Determine the [x, y] coordinate at the center of the cell enclosing the given text.  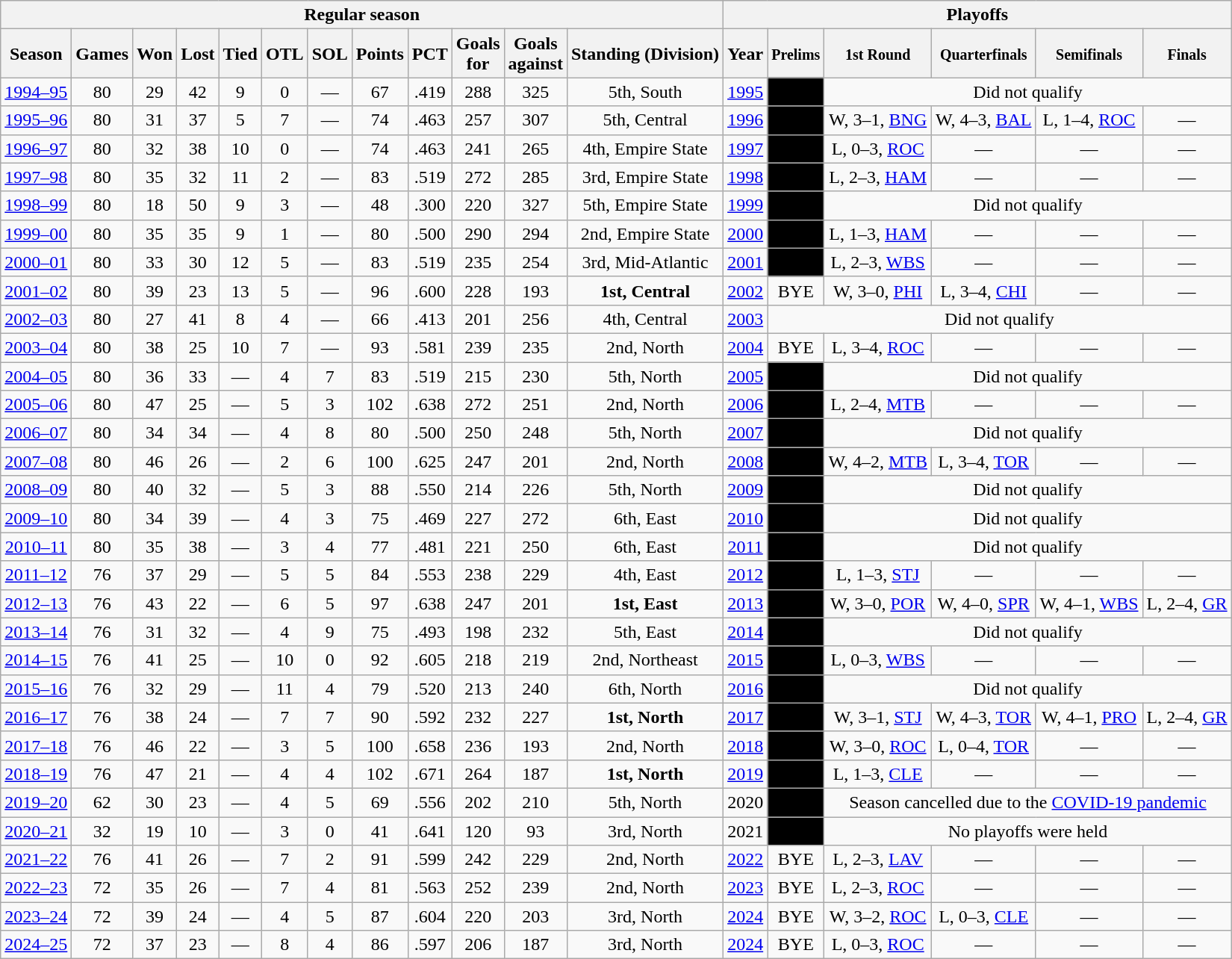
L, 0–3, WBS [878, 660]
L, 0–4, TOR [983, 745]
No playoffs were held [1027, 831]
L, 2–3, HAM [878, 177]
Tied [240, 54]
86 [379, 945]
.641 [430, 831]
Season [36, 54]
W, 3–0, ROC [878, 745]
210 [535, 802]
206 [478, 945]
2019 [745, 774]
4th, Empire State [645, 149]
Regular season [362, 15]
241 [478, 149]
236 [478, 745]
.493 [430, 632]
257 [478, 120]
2008 [745, 462]
.605 [430, 660]
W, 4–2, MTB [878, 462]
2009–10 [36, 518]
2001–02 [36, 291]
1999 [745, 205]
W, 3–0, POR [878, 603]
.599 [430, 860]
.597 [430, 945]
W, 4–3, TOR [983, 717]
254 [535, 262]
62 [102, 802]
1995 [745, 92]
1st, Central [645, 291]
242 [478, 860]
2015–16 [36, 689]
.419 [430, 92]
307 [535, 120]
.625 [430, 462]
2003 [745, 319]
1997 [745, 149]
L, 2–4, MTB [878, 405]
W, 4–1, WBS [1089, 603]
2000–01 [36, 262]
81 [379, 888]
Games [102, 54]
4th, East [645, 575]
.671 [430, 774]
2024–25 [36, 945]
2021–22 [36, 860]
219 [535, 660]
2010–11 [36, 547]
Finals [1187, 54]
Prelims [796, 54]
2002 [745, 291]
.481 [430, 547]
88 [379, 490]
2000 [745, 234]
48 [379, 205]
325 [535, 92]
2001 [745, 262]
230 [535, 376]
265 [535, 149]
288 [478, 92]
PCT [430, 54]
214 [478, 490]
W, 3–0, PHI [878, 291]
27 [155, 319]
2002–03 [36, 319]
W, 4–3, BAL [983, 120]
Semifinals [1089, 54]
Goalsfor [478, 54]
21 [198, 774]
2015 [745, 660]
.556 [430, 802]
L, 1–3, STJ [878, 575]
1998–99 [36, 205]
67 [379, 92]
L, 2–3, ROC [878, 888]
OTL [284, 54]
W, 3–1, BNG [878, 120]
.300 [430, 205]
2017 [745, 717]
Year [745, 54]
2014 [745, 632]
327 [535, 205]
218 [478, 660]
W, 4–0, SPR [983, 603]
202 [478, 802]
5th, Empire State [645, 205]
2020 [745, 802]
Won [155, 54]
264 [478, 774]
2006–07 [36, 433]
90 [379, 717]
43 [155, 603]
L, 1–3, CLE [878, 774]
13 [240, 291]
92 [379, 660]
2021 [745, 831]
L, 3–4, TOR [983, 462]
1999–00 [36, 234]
SOL [330, 54]
240 [535, 689]
5th, Central [645, 120]
2011–12 [36, 575]
2013 [745, 603]
L, 1–4, ROC [1089, 120]
2022–23 [36, 888]
2022 [745, 860]
3rd, Mid-Atlantic [645, 262]
198 [478, 632]
.550 [430, 490]
Goalsagainst [535, 54]
2018 [745, 745]
2006 [745, 405]
3rd, Empire State [645, 177]
294 [535, 234]
.581 [430, 347]
120 [478, 831]
Quarterfinals [983, 54]
228 [478, 291]
Standing (Division) [645, 54]
1995–96 [36, 120]
1994–95 [36, 92]
2014–15 [36, 660]
256 [535, 319]
285 [535, 177]
L, 3–4, ROC [878, 347]
L, 3–4, CHI [983, 291]
69 [379, 802]
2004 [745, 347]
1996 [745, 120]
2nd, Empire State [645, 234]
97 [379, 603]
2nd, Northeast [645, 660]
50 [198, 205]
2020–21 [36, 831]
19 [155, 831]
1998 [745, 177]
2012 [745, 575]
203 [535, 916]
226 [535, 490]
77 [379, 547]
215 [478, 376]
6th, North [645, 689]
66 [379, 319]
L, 0–3, CLE [983, 916]
2012–13 [36, 603]
2003–04 [36, 347]
2019–20 [36, 802]
2011 [745, 547]
248 [535, 433]
290 [478, 234]
2023 [745, 888]
42 [198, 92]
36 [155, 376]
L, 2–3, LAV [878, 860]
W, 4–1, PRO [1089, 717]
2008–09 [36, 490]
.600 [430, 291]
L, 2–3, WBS [878, 262]
L, 1–3, HAM [878, 234]
2016–17 [36, 717]
Lost [198, 54]
2018–19 [36, 774]
40 [155, 490]
2005 [745, 376]
2007 [745, 433]
W, 3–1, STJ [878, 717]
5th, East [645, 632]
2010 [745, 518]
Season cancelled due to the COVID-19 pandemic [1027, 802]
Playoffs [978, 15]
4th, Central [645, 319]
12 [240, 262]
96 [379, 291]
1st Round [878, 54]
2013–14 [36, 632]
2009 [745, 490]
W, 3–2, ROC [878, 916]
.413 [430, 319]
.658 [430, 745]
238 [478, 575]
213 [478, 689]
2016 [745, 689]
Points [379, 54]
.563 [430, 888]
2017–18 [36, 745]
87 [379, 916]
2023–24 [36, 916]
79 [379, 689]
251 [535, 405]
.469 [430, 518]
84 [379, 575]
1996–97 [36, 149]
1997–98 [36, 177]
2005–06 [36, 405]
91 [379, 860]
2004–05 [36, 376]
.604 [430, 916]
18 [155, 205]
5th, South [645, 92]
2007–08 [36, 462]
.592 [430, 717]
.553 [430, 575]
1st, East [645, 603]
252 [478, 888]
221 [478, 547]
1 [284, 234]
.520 [430, 689]
